Capture the cell that displays the provided text and extract its [x, y] central coordinate. 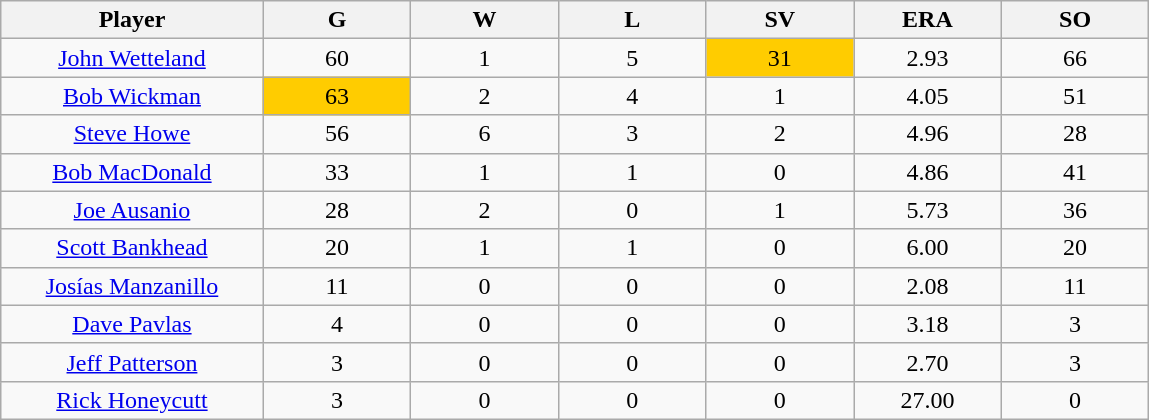
Player [132, 20]
36 [1075, 210]
2.08 [928, 286]
63 [337, 96]
Scott Bankhead [132, 248]
Steve Howe [132, 134]
SV [780, 20]
Dave Pavlas [132, 324]
L [632, 20]
5.73 [928, 210]
4.96 [928, 134]
Josías Manzanillo [132, 286]
4.05 [928, 96]
51 [1075, 96]
Jeff Patterson [132, 362]
Rick Honeycutt [132, 400]
3.18 [928, 324]
SO [1075, 20]
66 [1075, 58]
G [337, 20]
27.00 [928, 400]
2.70 [928, 362]
5 [632, 58]
Bob MacDonald [132, 172]
31 [780, 58]
60 [337, 58]
Bob Wickman [132, 96]
2.93 [928, 58]
Joe Ausanio [132, 210]
4.86 [928, 172]
56 [337, 134]
ERA [928, 20]
W [485, 20]
41 [1075, 172]
6.00 [928, 248]
6 [485, 134]
John Wetteland [132, 58]
33 [337, 172]
